Provide the (X, Y) coordinate of the cell's center where the given text is located.  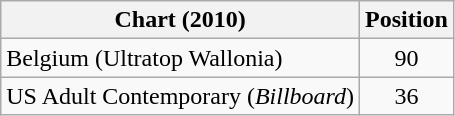
Chart (2010) (180, 20)
Belgium (Ultratop Wallonia) (180, 58)
US Adult Contemporary (Billboard) (180, 96)
Position (407, 20)
36 (407, 96)
90 (407, 58)
